Scan for the cell matching the given text and deliver its (X, Y) coordinate at center. 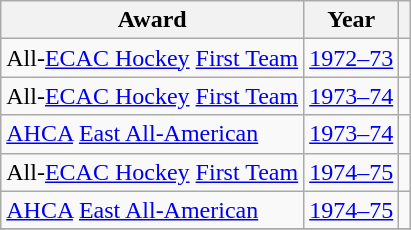
1972–73 (352, 58)
Year (352, 20)
Award (152, 20)
